Determine the (X, Y) coordinate at the center of the cell enclosing the given text.  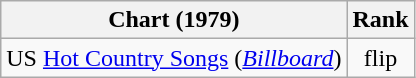
Rank (380, 20)
Chart (1979) (174, 20)
US Hot Country Songs (Billboard) (174, 58)
flip (380, 58)
